Scan for the cell matching the given text and deliver its (x, y) coordinate at center. 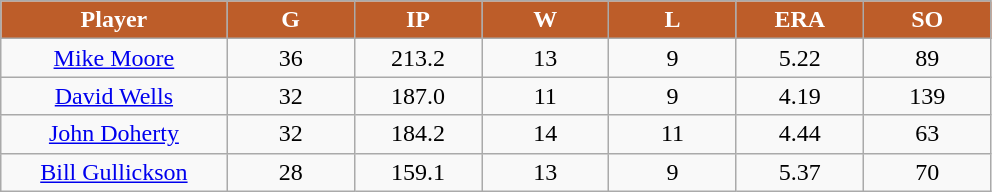
4.19 (800, 96)
184.2 (418, 134)
4.44 (800, 134)
Bill Gullickson (114, 172)
63 (928, 134)
36 (290, 58)
89 (928, 58)
Player (114, 20)
139 (928, 96)
SO (928, 20)
L (672, 20)
W (546, 20)
IP (418, 20)
213.2 (418, 58)
John Doherty (114, 134)
G (290, 20)
187.0 (418, 96)
159.1 (418, 172)
5.22 (800, 58)
70 (928, 172)
5.37 (800, 172)
28 (290, 172)
David Wells (114, 96)
14 (546, 134)
ERA (800, 20)
Mike Moore (114, 58)
